Identify which cell holds the provided text, then report its [X, Y] central coordinate. 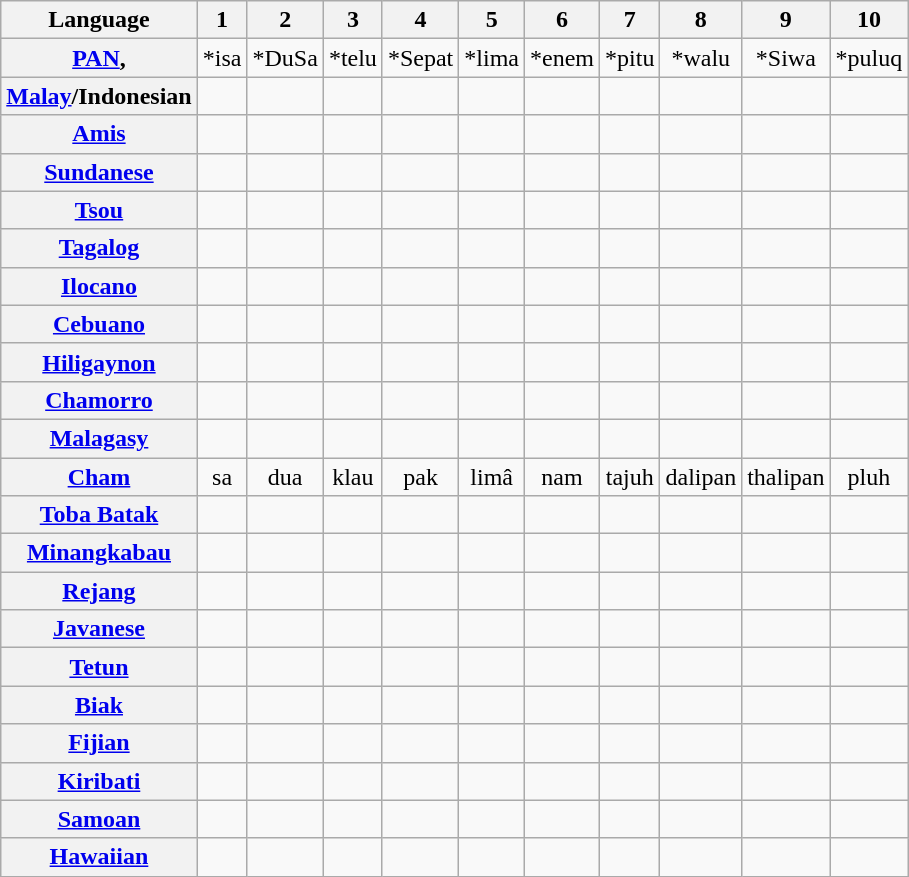
*telu [352, 58]
*isa [222, 58]
Tagalog [99, 248]
Ilocano [99, 286]
Javanese [99, 629]
PAN, [99, 58]
Hiligaynon [99, 362]
Minangkabau [99, 553]
Cebuano [99, 324]
Chamorro [99, 400]
Sundanese [99, 172]
*DuSa [285, 58]
tajuh [630, 477]
3 [352, 20]
Amis [99, 134]
Malagasy [99, 438]
dalipan [701, 477]
sa [222, 477]
nam [562, 477]
Tsou [99, 210]
*pitu [630, 58]
7 [630, 20]
*Siwa [786, 58]
4 [420, 20]
1 [222, 20]
pluh [869, 477]
Fijian [99, 743]
2 [285, 20]
Language [99, 20]
Cham [99, 477]
Malay/Indonesian [99, 96]
Hawaiian [99, 857]
pak [420, 477]
limâ [492, 477]
*walu [701, 58]
*enem [562, 58]
*Sepat [420, 58]
Kiribati [99, 781]
dua [285, 477]
klau [352, 477]
Rejang [99, 591]
Samoan [99, 819]
5 [492, 20]
10 [869, 20]
*puluq [869, 58]
*lima [492, 58]
Tetun [99, 667]
Biak [99, 705]
6 [562, 20]
Toba Batak [99, 515]
8 [701, 20]
9 [786, 20]
thalipan [786, 477]
